Find where the given text appears and provide that cell's center as [X, Y] coordinate. 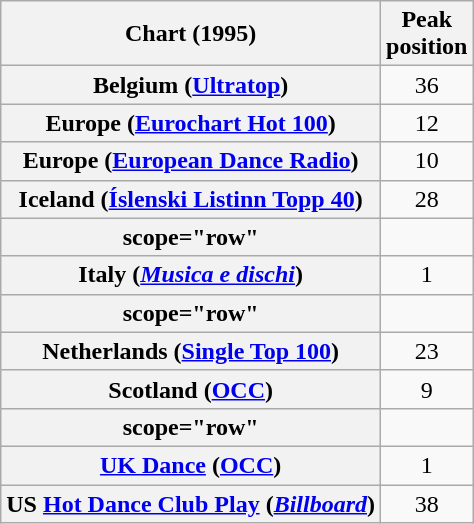
Belgium (Ultratop) [191, 85]
US Hot Dance Club Play (Billboard) [191, 503]
23 [427, 351]
Europe (European Dance Radio) [191, 161]
36 [427, 85]
28 [427, 199]
Chart (1995) [191, 34]
UK Dance (OCC) [191, 465]
Italy (Musica e dischi) [191, 275]
38 [427, 503]
Netherlands (Single Top 100) [191, 351]
9 [427, 389]
Peakposition [427, 34]
10 [427, 161]
Scotland (OCC) [191, 389]
12 [427, 123]
Iceland (Íslenski Listinn Topp 40) [191, 199]
Europe (Eurochart Hot 100) [191, 123]
